Determine the (x, y) coordinate at the center of the cell enclosing the given text.  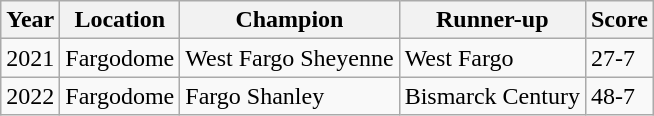
Bismarck Century (492, 96)
Year (30, 20)
2021 (30, 58)
48-7 (619, 96)
Fargo Shanley (290, 96)
27-7 (619, 58)
Location (120, 20)
West Fargo (492, 58)
Champion (290, 20)
2022 (30, 96)
West Fargo Sheyenne (290, 58)
Runner-up (492, 20)
Score (619, 20)
